Output the (X, Y) coordinate of the center of the cell containing the given text.  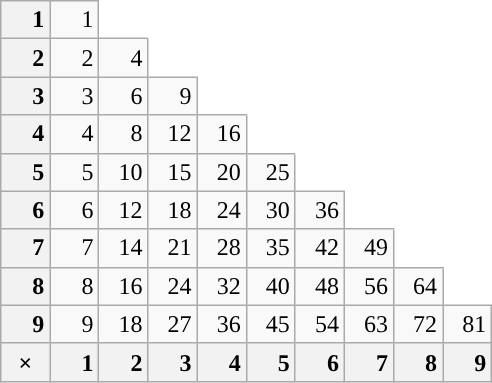
48 (320, 286)
81 (468, 324)
28 (222, 248)
49 (368, 248)
14 (124, 248)
40 (270, 286)
27 (172, 324)
× (26, 362)
72 (418, 324)
45 (270, 324)
15 (172, 172)
42 (320, 248)
56 (368, 286)
35 (270, 248)
25 (270, 172)
64 (418, 286)
32 (222, 286)
21 (172, 248)
54 (320, 324)
63 (368, 324)
20 (222, 172)
10 (124, 172)
30 (270, 210)
